Determine the (X, Y) coordinate at the center of the cell enclosing the given text.  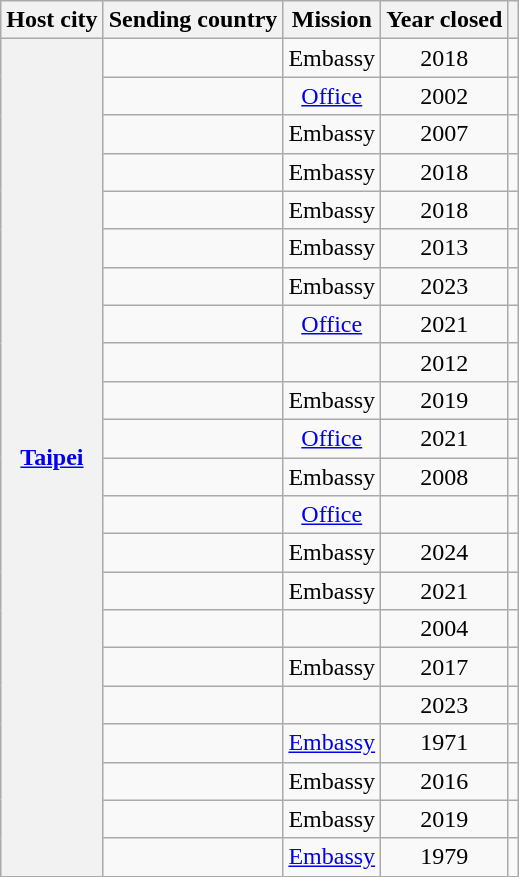
1979 (444, 857)
2016 (444, 781)
Host city (52, 20)
2012 (444, 362)
Taipei (52, 458)
2007 (444, 134)
Mission (332, 20)
2013 (444, 248)
2004 (444, 629)
2017 (444, 667)
2008 (444, 477)
Sending country (193, 20)
1971 (444, 743)
2024 (444, 553)
2002 (444, 96)
Year closed (444, 20)
